Return [x, y] of the center of cell containing provided text 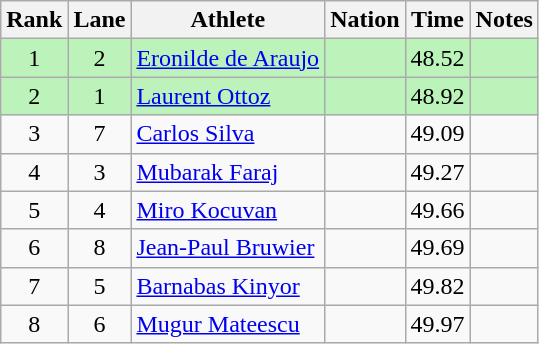
Notes [504, 20]
Rank [34, 20]
Eronilde de Araujo [228, 58]
48.52 [438, 58]
Mubarak Faraj [228, 172]
Miro Kocuvan [228, 210]
Time [438, 20]
Nation [365, 20]
49.09 [438, 134]
Carlos Silva [228, 134]
49.82 [438, 286]
Mugur Mateescu [228, 324]
Laurent Ottoz [228, 96]
Barnabas Kinyor [228, 286]
Athlete [228, 20]
Lane [100, 20]
49.66 [438, 210]
Jean-Paul Bruwier [228, 248]
49.27 [438, 172]
48.92 [438, 96]
49.69 [438, 248]
49.97 [438, 324]
